Determine the [x, y] coordinate at the center of the cell enclosing the given text.  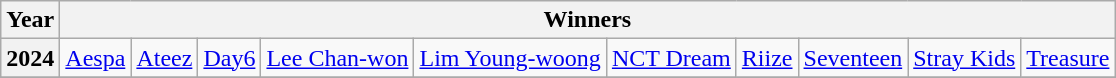
Winners [588, 20]
Lee Chan-won [338, 58]
2024 [30, 58]
Aespa [96, 58]
Stray Kids [964, 58]
NCT Dream [671, 58]
Day6 [230, 58]
Riize [767, 58]
Lim Young-woong [510, 58]
Seventeen [853, 58]
Treasure [1068, 58]
Year [30, 20]
Ateez [164, 58]
